Extract the [x, y] coordinate from the center of the cell holding the provided text.  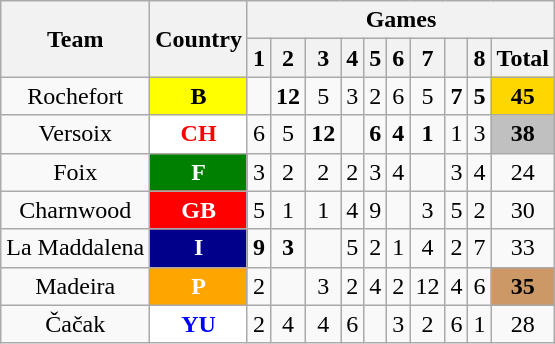
F [199, 172]
Charnwood [76, 210]
8 [480, 58]
P [199, 286]
Total [523, 58]
Games [400, 20]
35 [523, 286]
I [199, 248]
28 [523, 324]
24 [523, 172]
Foix [76, 172]
Versoix [76, 134]
La Maddalena [76, 248]
YU [199, 324]
45 [523, 96]
CH [199, 134]
B [199, 96]
30 [523, 210]
38 [523, 134]
Team [76, 39]
Rochefort [76, 96]
Country [199, 39]
GB [199, 210]
Čačak [76, 324]
33 [523, 248]
Madeira [76, 286]
